Output the (X, Y) coordinate of the center of the cell containing the given text.  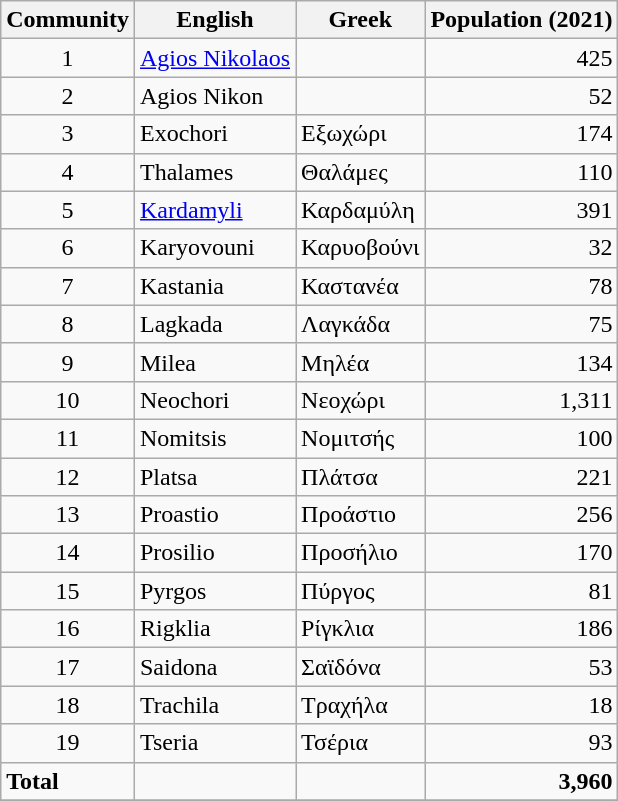
Προσήλιο (360, 553)
11 (68, 438)
134 (522, 362)
Νομιτσής (360, 438)
10 (68, 400)
Πύργος (360, 591)
256 (522, 515)
Τσέρια (360, 743)
Karyovouni (214, 248)
Προάστιο (360, 515)
4 (68, 172)
3 (68, 134)
391 (522, 210)
Total (68, 781)
Population (2021) (522, 20)
Λαγκάδα (360, 324)
Agios Nikon (214, 96)
Milea (214, 362)
15 (68, 591)
Εξωχώρι (360, 134)
Prosilio (214, 553)
Saidona (214, 667)
Trachila (214, 705)
Rigklia (214, 629)
Neochori (214, 400)
53 (522, 667)
3,960 (522, 781)
Θαλάμες (360, 172)
Kastania (214, 286)
8 (68, 324)
Μηλέα (360, 362)
Καρδαμύλη (360, 210)
Tseria (214, 743)
Nomitsis (214, 438)
6 (68, 248)
English (214, 20)
Kardamyli (214, 210)
100 (522, 438)
Greek (360, 20)
Lagkada (214, 324)
Σαϊδόνα (360, 667)
14 (68, 553)
Καρυοβούνι (360, 248)
Exochori (214, 134)
174 (522, 134)
170 (522, 553)
Proastio (214, 515)
75 (522, 324)
2 (68, 96)
52 (522, 96)
110 (522, 172)
13 (68, 515)
Ρίγκλια (360, 629)
186 (522, 629)
Καστανέα (360, 286)
17 (68, 667)
81 (522, 591)
32 (522, 248)
16 (68, 629)
12 (68, 477)
Νεοχώρι (360, 400)
Community (68, 20)
5 (68, 210)
425 (522, 58)
19 (68, 743)
9 (68, 362)
78 (522, 286)
Thalames (214, 172)
Τραχήλα (360, 705)
1 (68, 58)
Πλάτσα (360, 477)
7 (68, 286)
93 (522, 743)
1,311 (522, 400)
Agios Nikolaos (214, 58)
Platsa (214, 477)
221 (522, 477)
Pyrgos (214, 591)
